Return the (x, y) coordinate for the center point of the cell that contains the specified text.  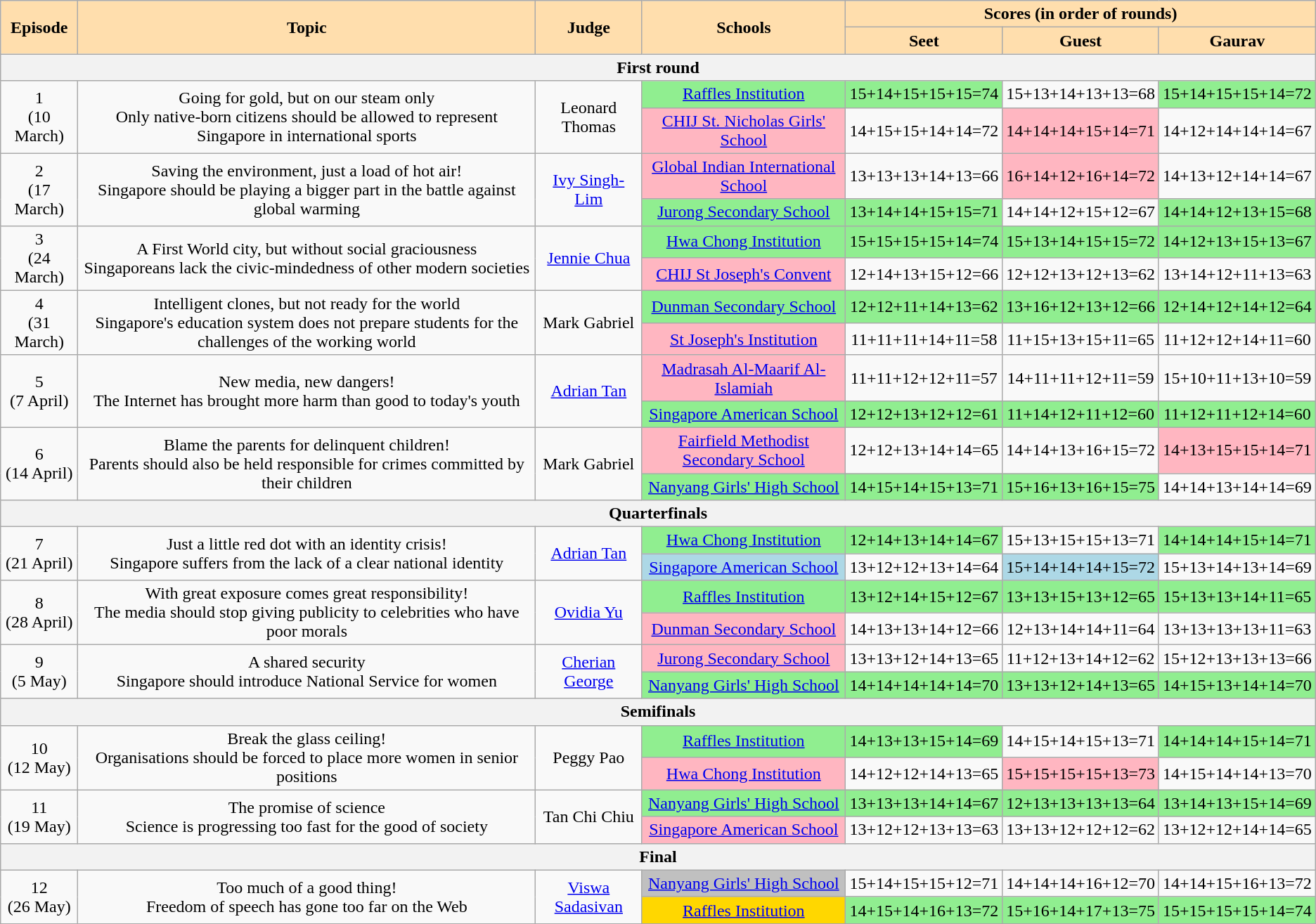
Final (658, 857)
12+13+13+13+13=64 (1081, 803)
12+14+12+14+12=64 (1237, 306)
12+12+13+12+12=61 (924, 414)
14+14+14+14+14=70 (924, 685)
13+14+14+15+15=71 (924, 212)
Judge (589, 27)
12+14+13+15+12=66 (924, 274)
11+12+11+12+14=60 (1237, 414)
11+12+13+14+12=62 (1081, 658)
14+12+13+15+13=67 (1237, 242)
Too much of a good thing! Freedom of speech has gone too far on the Web (307, 897)
14+13+15+15+14=71 (1237, 450)
12+12+13+14+14=65 (924, 450)
Break the glass ceiling! Organisations should be forced to place more women in senior positions (307, 757)
13+13+15+13+12=65 (1081, 597)
With great exposure comes great responsibility! The media should stop giving publicity to celebrities who have poor morals (307, 613)
14+12+12+14+13=65 (924, 774)
13+13+13+13+11=63 (1237, 629)
15+15+15+15+13=73 (1081, 774)
A First World city, but without social graciousness Singaporeans lack the civic-mindedness of other modern societies (307, 258)
Scores (in order of rounds) (1080, 14)
Just a little red dot with an identity crisis! Singapore suffers from the lack of a clear national identity (307, 554)
15+14+15+15+15=74 (924, 94)
Going for gold, but on our steam only Only native-born citizens should be allowed to represent Singapore in international sports (307, 117)
First round (658, 67)
Madrasah Al-Maarif Al-Islamiah (744, 378)
13+14+13+15+14=69 (1237, 803)
Peggy Pao (589, 757)
14+14+12+15+12=67 (1081, 212)
15+16+14+17+13=75 (1081, 910)
12+14+13+14+14=67 (924, 540)
St Joseph's Institution (744, 339)
Ivy Singh-Lim (589, 190)
7 (21 April) (39, 554)
14+15+14+14+13=70 (1237, 774)
Episode (39, 27)
14+11+11+12+11=59 (1081, 378)
15+10+11+13+10=59 (1237, 378)
14+14+14+16+12=70 (1081, 883)
14+15+13+14+14=70 (1237, 685)
Fairfield Methodist Secondary School (744, 450)
Viswa Sadasivan (589, 897)
The promise of science Science is progressing too fast for the good of society (307, 816)
14+15+15+14+14=72 (924, 131)
15+12+13+13+13=66 (1237, 658)
14+14+12+13+15=68 (1237, 212)
A shared security Singapore should introduce National Service for women (307, 672)
4 (31 March) (39, 323)
12+12+13+12+13=62 (1081, 274)
13+12+12+13+13=63 (924, 830)
12 (26 May) (39, 897)
Semifinals (658, 712)
2 (17 March) (39, 190)
15+14+15+15+14=72 (1237, 94)
15+14+14+14+15=72 (1081, 567)
Global Indian International School (744, 176)
Blame the parents for delinquent children! Parents should also be held responsible for crimes committed by their children (307, 464)
13+12+14+15+12=67 (924, 597)
Ovidia Yu (589, 613)
Saving the environment, just a load of hot air! Singapore should be playing a bigger part in the battle against global warming (307, 190)
12+12+11+14+13=62 (924, 306)
Topic (307, 27)
14+12+14+14+14=67 (1237, 131)
14+14+15+16+13=72 (1237, 883)
5 (7 April) (39, 391)
15+14+15+15+12=71 (924, 883)
15+13+14+15+15=72 (1081, 242)
13+12+12+14+14=65 (1237, 830)
14+13+13+15+14=69 (924, 741)
10 (12 May) (39, 757)
13+13+13+14+14=67 (924, 803)
14+15+14+16+13=72 (924, 910)
1 (10 March) (39, 117)
13+13+12+12+12=62 (1081, 830)
14+14+13+16+15=72 (1081, 450)
New media, new dangers! The Internet has brought more harm than good to today's youth (307, 391)
Guest (1081, 41)
14+14+13+14+14=69 (1237, 487)
Seet (924, 41)
11 (19 May) (39, 816)
16+14+12+16+14=72 (1081, 176)
15+13+14+13+14=69 (1237, 567)
Leonard Thomas (589, 117)
3 (24 March) (39, 258)
CHIJ St Joseph's Convent (744, 274)
Intelligent clones, but not ready for the world Singapore's education system does not prepare students for the challenges of the working world (307, 323)
Jennie Chua (589, 258)
Quarterfinals (658, 514)
14+13+12+14+14=67 (1237, 176)
11+12+12+14+11=60 (1237, 339)
11+11+11+14+11=58 (924, 339)
Cherian George (589, 672)
8 (28 April) (39, 613)
15+13+13+14+11=65 (1237, 597)
11+15+13+15+11=65 (1081, 339)
Tan Chi Chiu (589, 816)
9 (5 May) (39, 672)
11+14+12+11+12=60 (1081, 414)
15+13+14+13+13=68 (1081, 94)
14+13+13+14+12=66 (924, 629)
13+16+12+13+12=66 (1081, 306)
CHIJ St. Nicholas Girls' School (744, 131)
13+13+13+14+13=66 (924, 176)
13+12+12+13+14=64 (924, 567)
Gaurav (1237, 41)
13+14+12+11+13=63 (1237, 274)
15+16+13+16+15=75 (1081, 487)
Schools (744, 27)
12+13+14+14+11=64 (1081, 629)
6 (14 April) (39, 464)
15+13+15+15+13=71 (1081, 540)
11+11+12+12+11=57 (924, 378)
